Identify which cell holds the provided text, then report its [X, Y] central coordinate. 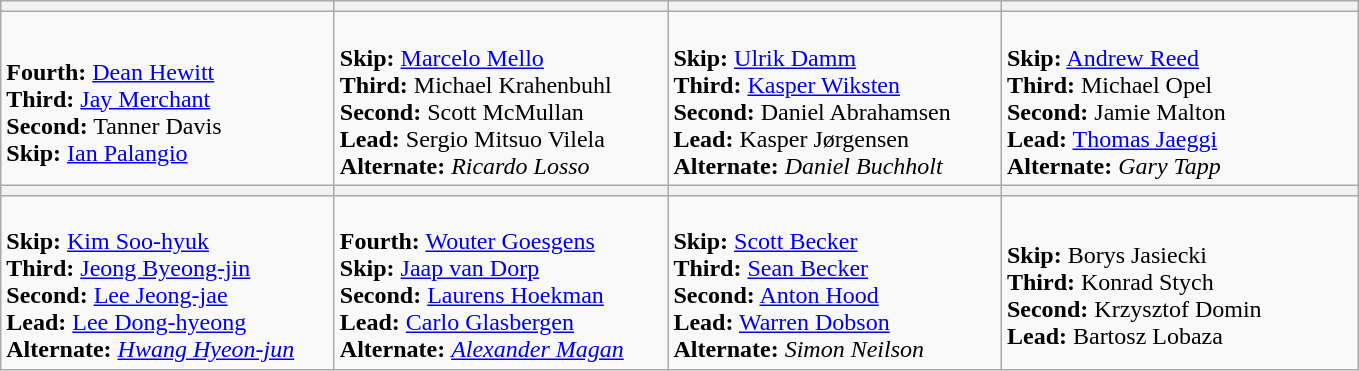
Fourth: Wouter Goesgens Skip: Jaap van Dorp Second: Laurens Hoekman Lead: Carlo Glasbergen Alternate: Alexander Magan [501, 282]
Skip: Scott Becker Third: Sean Becker Second: Anton Hood Lead: Warren Dobson Alternate: Simon Neilson [835, 282]
Skip: Andrew Reed Third: Michael Opel Second: Jamie Malton Lead: Thomas Jaeggi Alternate: Gary Tapp [1179, 98]
Skip: Borys Jasiecki Third: Konrad Stych Second: Krzysztof Domin Lead: Bartosz Lobaza [1179, 282]
Skip: Kim Soo-hyuk Third: Jeong Byeong-jin Second: Lee Jeong-jae Lead: Lee Dong-hyeong Alternate: Hwang Hyeon-jun [168, 282]
Skip: Ulrik Damm Third: Kasper Wiksten Second: Daniel Abrahamsen Lead: Kasper Jørgensen Alternate: Daniel Buchholt [835, 98]
Skip: Marcelo Mello Third: Michael Krahenbuhl Second: Scott McMullan Lead: Sergio Mitsuo Vilela Alternate: Ricardo Losso [501, 98]
Fourth: Dean Hewitt Third: Jay Merchant Second: Tanner Davis Skip: Ian Palangio [168, 98]
